Determine the [x, y] coordinate at the center of the cell enclosing the given text.  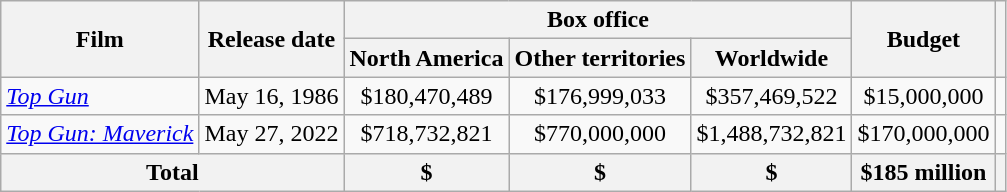
$180,470,489 [426, 96]
$357,469,522 [772, 96]
Budget [924, 39]
North America [426, 58]
Total [172, 172]
$718,732,821 [426, 134]
$15,000,000 [924, 96]
Worldwide [772, 58]
May 16, 1986 [272, 96]
$176,999,033 [600, 96]
$770,000,000 [600, 134]
Film [100, 39]
May 27, 2022 [272, 134]
$170,000,000 [924, 134]
$1,488,732,821 [772, 134]
Top Gun [100, 96]
$185 million [924, 172]
Top Gun: Maverick [100, 134]
Box office [598, 20]
Other territories [600, 58]
Release date [272, 39]
